Output the [X, Y] coordinate of the center of the cell containing the given text.  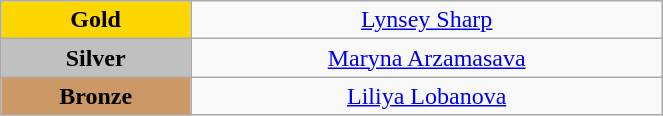
Lynsey Sharp [426, 20]
Gold [96, 20]
Bronze [96, 96]
Silver [96, 58]
Liliya Lobanova [426, 96]
Maryna Arzamasava [426, 58]
